Pinpoint the cell where the given text exists, returning its [x, y] midpoint coordinate. 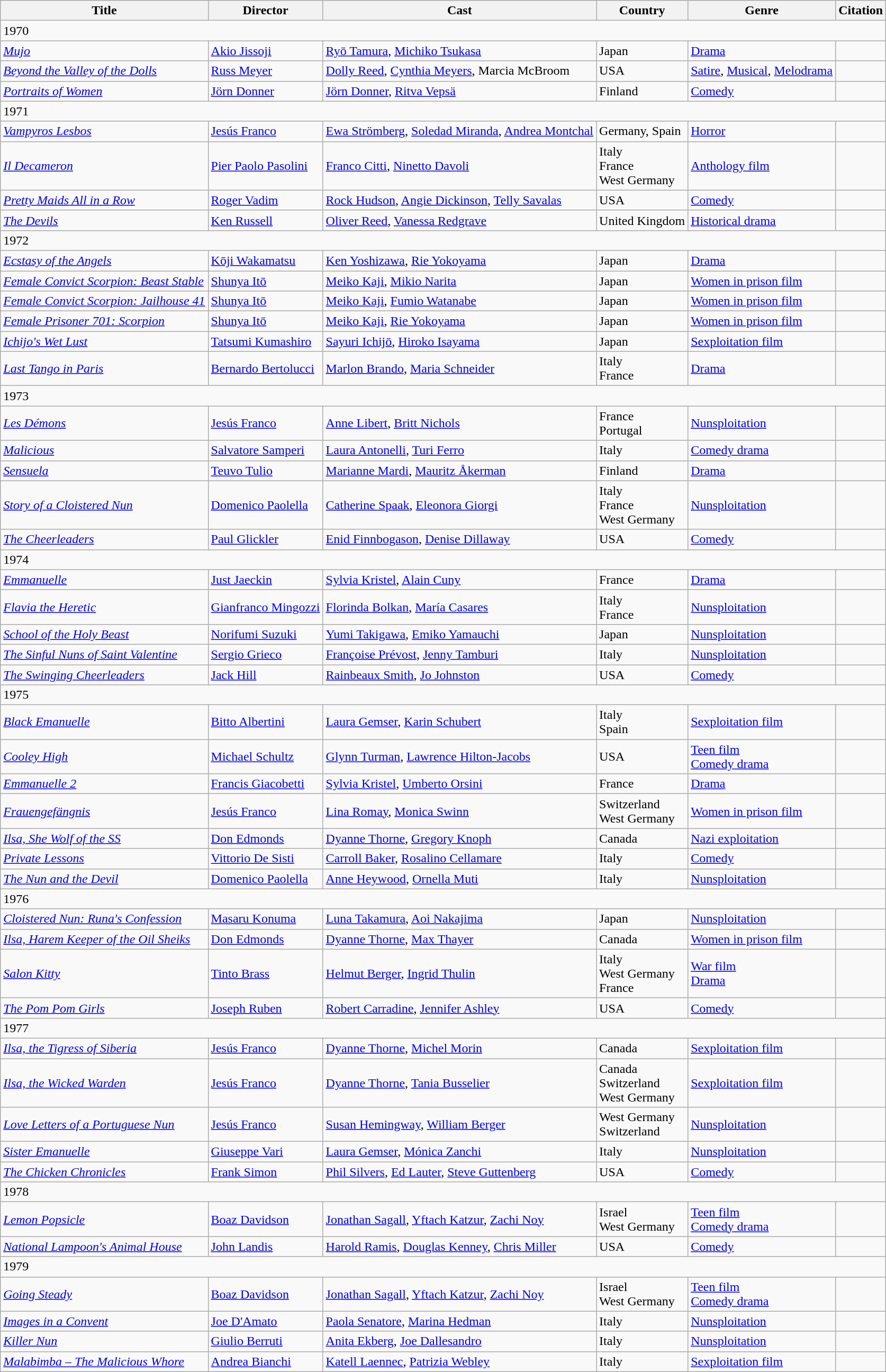
Florinda Bolkan, María Casares [459, 607]
Malabimba – The Malicious Whore [104, 1361]
Private Lessons [104, 859]
Female Convict Scorpion: Jailhouse 41 [104, 301]
1972 [444, 240]
School of the Holy Beast [104, 634]
Helmut Berger, Ingrid Thulin [459, 973]
Black Emanuelle [104, 722]
Anne Libert, Britt Nichols [459, 423]
Joe D'Amato [266, 1321]
1977 [444, 1028]
The Cheerleaders [104, 539]
Susan Hemingway, William Berger [459, 1124]
Salon Kitty [104, 973]
The Chicken Chronicles [104, 1172]
Cloistered Nun: Runa's Confession [104, 919]
Marlon Brando, Maria Schneider [459, 368]
Meiko Kaji, Fumio Watanabe [459, 301]
Dolly Reed, Cynthia Meyers, Marcia McBroom [459, 71]
Marianne Mardi, Mauritz Åkerman [459, 471]
ItalyWest GermanyFrance [643, 973]
Cooley High [104, 757]
Meiko Kaji, Mikio Narita [459, 281]
Glynn Turman, Lawrence Hilton-Jacobs [459, 757]
Salvatore Samperi [266, 450]
1973 [444, 396]
Mujo [104, 51]
Ichijo's Wet Lust [104, 341]
Ilsa, She Wolf of the SS [104, 838]
Citation [861, 11]
Satire, Musical, Melodrama [762, 71]
Akio Jissoji [266, 51]
Dyanne Thorne, Tania Busselier [459, 1083]
Rock Hudson, Angie Dickinson, Telly Savalas [459, 200]
West GermanySwitzerland [643, 1124]
Frauengefängnis [104, 811]
CanadaSwitzerlandWest Germany [643, 1083]
Bitto Albertini [266, 722]
1979 [444, 1267]
The Nun and the Devil [104, 879]
Masaru Konuma [266, 919]
Carroll Baker, Rosalino Cellamare [459, 859]
Going Steady [104, 1294]
Dyanne Thorne, Max Thayer [459, 939]
Laura Antonelli, Turi Ferro [459, 450]
Beyond the Valley of the Dolls [104, 71]
The Pom Pom Girls [104, 1008]
Giulio Berruti [266, 1341]
Meiko Kaji, Rie Yokoyama [459, 321]
Ecstasy of the Angels [104, 260]
John Landis [266, 1247]
Rainbeaux Smith, Jo Johnston [459, 675]
ItalySpain [643, 722]
The Swinging Cheerleaders [104, 675]
Cast [459, 11]
Sylvia Kristel, Alain Cuny [459, 580]
Franco Citti, Ninetto Davoli [459, 166]
Kōji Wakamatsu [266, 260]
Jörn Donner, Ritva Vepsä [459, 91]
1971 [444, 111]
Françoise Prévost, Jenny Tamburi [459, 654]
Ilsa, the Tigress of Siberia [104, 1048]
Pier Paolo Pasolini [266, 166]
Love Letters of a Portuguese Nun [104, 1124]
Paul Glickler [266, 539]
Yumi Takigawa, Emiko Yamauchi [459, 634]
Dyanne Thorne, Gregory Knoph [459, 838]
The Sinful Nuns of Saint Valentine [104, 654]
Female Convict Scorpion: Beast Stable [104, 281]
Female Prisoner 701: Scorpion [104, 321]
Ken Russell [266, 220]
Just Jaeckin [266, 580]
Robert Carradine, Jennifer Ashley [459, 1008]
Catherine Spaak, Eleonora Giorgi [459, 505]
Laura Gemser, Mónica Zanchi [459, 1152]
Phil Silvers, Ed Lauter, Steve Guttenberg [459, 1172]
Germany, Spain [643, 131]
Historical drama [762, 220]
Killer Nun [104, 1341]
Enid Finnbogason, Denise Dillaway [459, 539]
Anita Ekberg, Joe Dallesandro [459, 1341]
1978 [444, 1192]
Sensuela [104, 471]
Title [104, 11]
Nazi exploitation [762, 838]
Sylvia Kristel, Umberto Orsini [459, 784]
Les Démons [104, 423]
Portraits of Women [104, 91]
Country [643, 11]
1975 [444, 695]
Oliver Reed, Vanessa Redgrave [459, 220]
Emmanuelle [104, 580]
Lemon Popsicle [104, 1220]
United Kingdom [643, 220]
Sergio Grieco [266, 654]
Lina Romay, Monica Swinn [459, 811]
Last Tango in Paris [104, 368]
Story of a Cloistered Nun [104, 505]
FrancePortugal [643, 423]
Laura Gemser, Karin Schubert [459, 722]
Vittorio De Sisti [266, 859]
Sister Emanuelle [104, 1152]
Sayuri Ichijō, Hiroko Isayama [459, 341]
Tinto Brass [266, 973]
Ilsa, Harem Keeper of the Oil Sheiks [104, 939]
Jörn Donner [266, 91]
Andrea Bianchi [266, 1361]
Ilsa, the Wicked Warden [104, 1083]
Anne Heywood, Ornella Muti [459, 879]
1976 [444, 899]
Bernardo Bertolucci [266, 368]
Anthology film [762, 166]
Norifumi Suzuki [266, 634]
Katell Laennec, Patrizia Webley [459, 1361]
Director [266, 11]
Emmanuelle 2 [104, 784]
Michael Schultz [266, 757]
Ryō Tamura, Michiko Tsukasa [459, 51]
Harold Ramis, Douglas Kenney, Chris Miller [459, 1247]
Frank Simon [266, 1172]
Pretty Maids All in a Row [104, 200]
War filmDrama [762, 973]
Dyanne Thorne, Michel Morin [459, 1048]
National Lampoon's Animal House [104, 1247]
The Devils [104, 220]
Comedy drama [762, 450]
Giuseppe Vari [266, 1152]
1974 [444, 559]
Gianfranco Mingozzi [266, 607]
Genre [762, 11]
Ewa Strömberg, Soledad Miranda, Andrea Montchal [459, 131]
Francis Giacobetti [266, 784]
SwitzerlandWest Germany [643, 811]
Luna Takamura, Aoi Nakajima [459, 919]
Ken Yoshizawa, Rie Yokoyama [459, 260]
Paola Senatore, Marina Hedman [459, 1321]
Il Decameron [104, 166]
Images in a Convent [104, 1321]
Horror [762, 131]
Teuvo Tulio [266, 471]
Jack Hill [266, 675]
Malicious [104, 450]
Tatsumi Kumashiro [266, 341]
Flavia the Heretic [104, 607]
Joseph Ruben [266, 1008]
1970 [444, 31]
Vampyros Lesbos [104, 131]
Russ Meyer [266, 71]
Roger Vadim [266, 200]
